Find where the given text appears and provide that cell's center as (X, Y) coordinate. 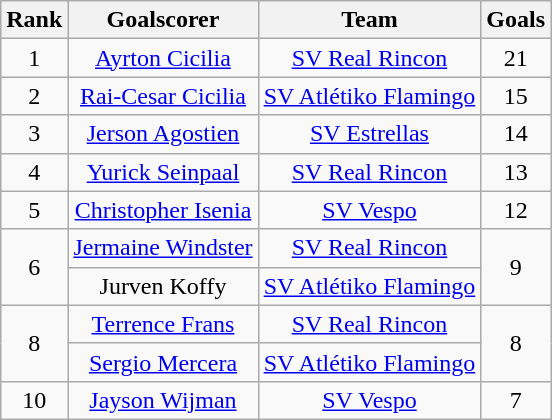
Yurick Seinpaal (163, 172)
14 (516, 134)
Jerson Agostien (163, 134)
7 (516, 400)
12 (516, 210)
Ayrton Cicilia (163, 58)
Christopher Isenia (163, 210)
Rai-Cesar Cicilia (163, 96)
Jermaine Windster (163, 248)
10 (34, 400)
Jurven Koffy (163, 286)
13 (516, 172)
2 (34, 96)
Rank (34, 20)
6 (34, 267)
1 (34, 58)
15 (516, 96)
3 (34, 134)
Team (370, 20)
Goals (516, 20)
21 (516, 58)
SV Estrellas (370, 134)
4 (34, 172)
Terrence Frans (163, 324)
Goalscorer (163, 20)
5 (34, 210)
Jayson Wijman (163, 400)
Sergio Mercera (163, 362)
9 (516, 267)
